Provide the [x, y] coordinate of the cell's center where the given text is located.  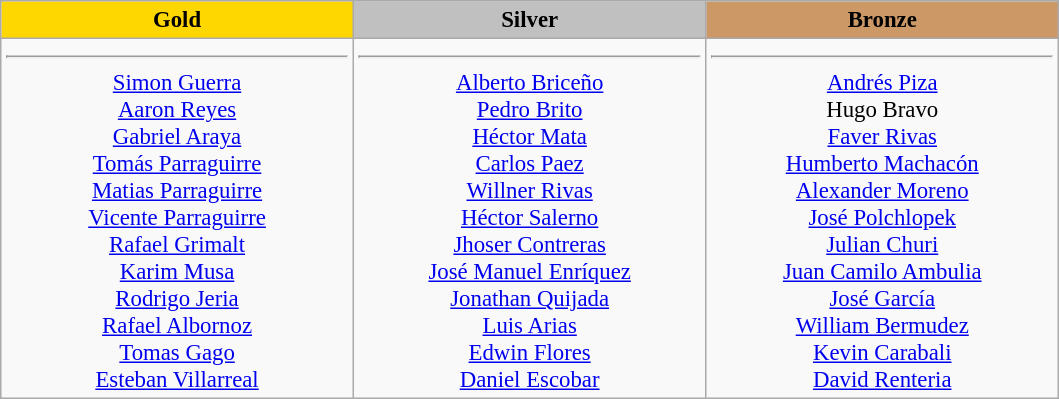
Gold [178, 20]
Silver [530, 20]
Bronze [882, 20]
